Capture the cell that displays the provided text and extract its [x, y] central coordinate. 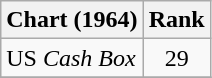
Rank [176, 20]
US Cash Box [72, 58]
29 [176, 58]
Chart (1964) [72, 20]
